From the cell containing the given text, extract its center point as [x, y] coordinate. 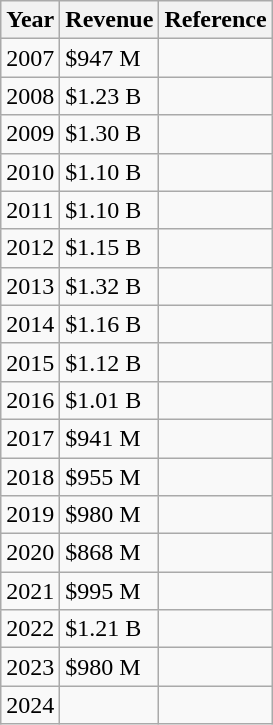
$1.01 B [110, 400]
2024 [30, 705]
2016 [30, 400]
$1.32 B [110, 286]
Revenue [110, 20]
Year [30, 20]
2019 [30, 515]
Reference [216, 20]
2011 [30, 210]
$941 M [110, 438]
2013 [30, 286]
$995 M [110, 591]
$1.30 B [110, 134]
2010 [30, 172]
2008 [30, 96]
$868 M [110, 553]
2020 [30, 553]
$1.12 B [110, 362]
2022 [30, 629]
$947 M [110, 58]
$1.21 B [110, 629]
2012 [30, 248]
2007 [30, 58]
2014 [30, 324]
$955 M [110, 477]
$1.15 B [110, 248]
2009 [30, 134]
2017 [30, 438]
2018 [30, 477]
2015 [30, 362]
$1.16 B [110, 324]
2021 [30, 591]
$1.23 B [110, 96]
2023 [30, 667]
